Find where the given text appears and provide that cell's center as [x, y] coordinate. 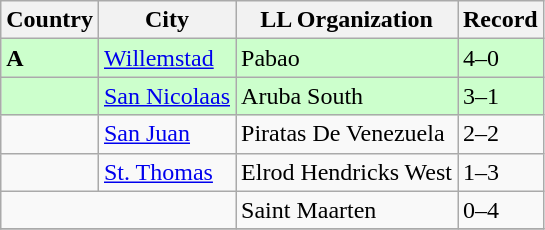
1–3 [501, 172]
A [50, 58]
LL Organization [347, 20]
Elrod Hendricks West [347, 172]
San Nicolaas [166, 96]
4–0 [501, 58]
Aruba South [347, 96]
Country [50, 20]
3–1 [501, 96]
Willemstad [166, 58]
2–2 [501, 134]
City [166, 20]
0–4 [501, 210]
San Juan [166, 134]
Saint Maarten [347, 210]
Pabao [347, 58]
Record [501, 20]
Piratas De Venezuela [347, 134]
St. Thomas [166, 172]
